Identify which cell holds the provided text, then report its (X, Y) central coordinate. 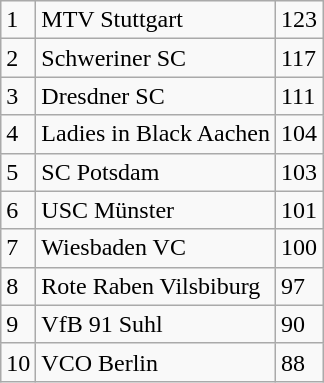
VfB 91 Suhl (156, 324)
88 (298, 362)
101 (298, 210)
VCO Berlin (156, 362)
117 (298, 58)
USC Münster (156, 210)
4 (18, 134)
10 (18, 362)
90 (298, 324)
SC Potsdam (156, 172)
5 (18, 172)
7 (18, 248)
104 (298, 134)
Wiesbaden VC (156, 248)
9 (18, 324)
97 (298, 286)
8 (18, 286)
MTV Stuttgart (156, 20)
Ladies in Black Aachen (156, 134)
6 (18, 210)
3 (18, 96)
111 (298, 96)
Schweriner SC (156, 58)
123 (298, 20)
1 (18, 20)
Dresdner SC (156, 96)
2 (18, 58)
100 (298, 248)
Rote Raben Vilsbiburg (156, 286)
103 (298, 172)
